Identify which cell holds the provided text, then report its [X, Y] central coordinate. 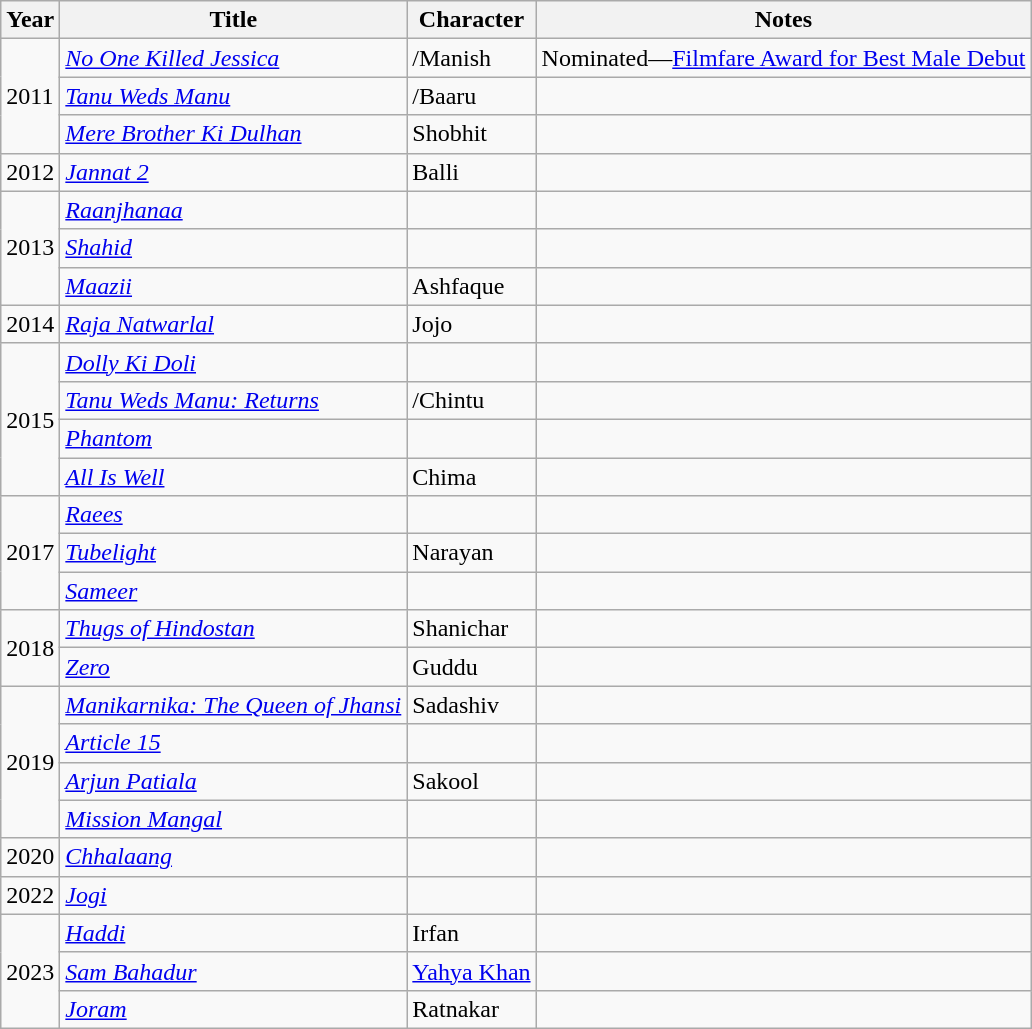
Yahya Khan [472, 971]
Thugs of Hindostan [234, 629]
Zero [234, 667]
Chhalaang [234, 857]
Ratnakar [472, 1009]
All Is Well [234, 477]
Haddi [234, 933]
Mere Brother Ki Dulhan [234, 134]
Shobhit [472, 134]
Raja Natwarlal [234, 324]
2020 [30, 857]
Jojo [472, 324]
/Manish [472, 58]
Sakool [472, 781]
Tubelight [234, 553]
Raees [234, 515]
Guddu [472, 667]
Sameer [234, 591]
Chima [472, 477]
Joram [234, 1009]
Character [472, 20]
2011 [30, 96]
Notes [784, 20]
2017 [30, 553]
Year [30, 20]
Narayan [472, 553]
Sam Bahadur [234, 971]
Manikarnika: The Queen of Jhansi [234, 705]
Dolly Ki Doli [234, 362]
2018 [30, 648]
Ashfaque [472, 286]
Shanichar [472, 629]
Title [234, 20]
No One Killed Jessica [234, 58]
/Chintu [472, 400]
Irfan [472, 933]
/Baaru [472, 96]
Balli [472, 172]
Sadashiv [472, 705]
Shahid [234, 248]
Phantom [234, 438]
Article 15 [234, 743]
Jogi [234, 895]
Tanu Weds Manu: Returns [234, 400]
Tanu Weds Manu [234, 96]
2014 [30, 324]
Jannat 2 [234, 172]
2023 [30, 971]
Maazii [234, 286]
Raanjhanaa [234, 210]
2013 [30, 248]
Arjun Patiala [234, 781]
Mission Mangal [234, 819]
2015 [30, 419]
2022 [30, 895]
Nominated—Filmfare Award for Best Male Debut [784, 58]
2019 [30, 762]
2012 [30, 172]
